Identify which cell holds the provided text, then report its [x, y] central coordinate. 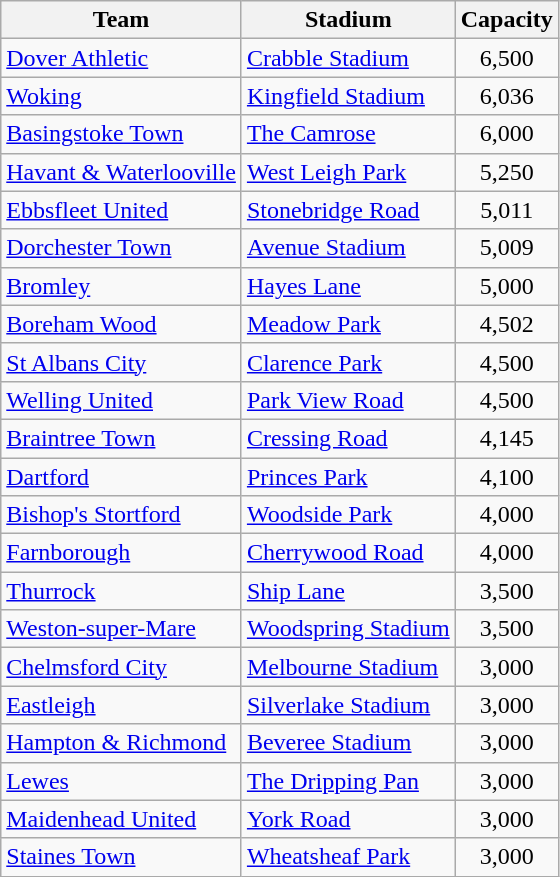
Stonebridge Road [348, 210]
Ship Lane [348, 591]
York Road [348, 819]
Cherrywood Road [348, 553]
Woodspring Stadium [348, 629]
The Camrose [348, 134]
5,011 [506, 210]
Welling United [122, 400]
Dover Athletic [122, 58]
Stadium [348, 20]
Silverlake Stadium [348, 705]
Kingfield Stadium [348, 96]
Hayes Lane [348, 286]
Bromley [122, 286]
Princes Park [348, 477]
Chelmsford City [122, 667]
Bishop's Stortford [122, 515]
Basingstoke Town [122, 134]
Lewes [122, 781]
Dorchester Town [122, 248]
Woking [122, 96]
Farnborough [122, 553]
Park View Road [348, 400]
Clarence Park [348, 362]
Woodside Park [348, 515]
The Dripping Pan [348, 781]
6,500 [506, 58]
Avenue Stadium [348, 248]
Cressing Road [348, 438]
6,000 [506, 134]
Havant & Waterlooville [122, 172]
Braintree Town [122, 438]
4,100 [506, 477]
St Albans City [122, 362]
5,000 [506, 286]
Dartford [122, 477]
Maidenhead United [122, 819]
Ebbsfleet United [122, 210]
Boreham Wood [122, 324]
Wheatsheaf Park [348, 857]
Meadow Park [348, 324]
Staines Town [122, 857]
Eastleigh [122, 705]
4,502 [506, 324]
Team [122, 20]
Beveree Stadium [348, 743]
4,145 [506, 438]
Crabble Stadium [348, 58]
Hampton & Richmond [122, 743]
West Leigh Park [348, 172]
Thurrock [122, 591]
Capacity [506, 20]
5,009 [506, 248]
6,036 [506, 96]
Weston-super-Mare [122, 629]
Melbourne Stadium [348, 667]
5,250 [506, 172]
